Return [X, Y] of the center of cell containing provided text 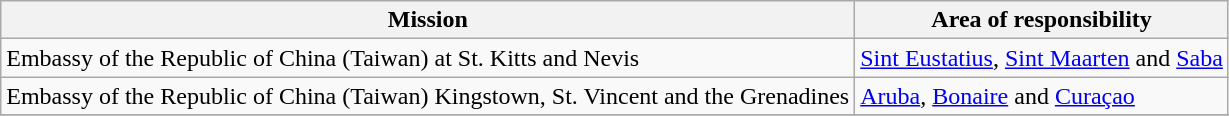
Embassy of the Republic of China (Taiwan) at St. Kitts and Nevis [428, 58]
Embassy of the Republic of China (Taiwan) Kingstown, St. Vincent and the Grenadines [428, 96]
Area of responsibility [1042, 20]
Aruba, Bonaire and Curaçao [1042, 96]
Sint Eustatius, Sint Maarten and Saba [1042, 58]
Mission [428, 20]
